Determine the [x, y] coordinate at the center of the cell enclosing the given text.  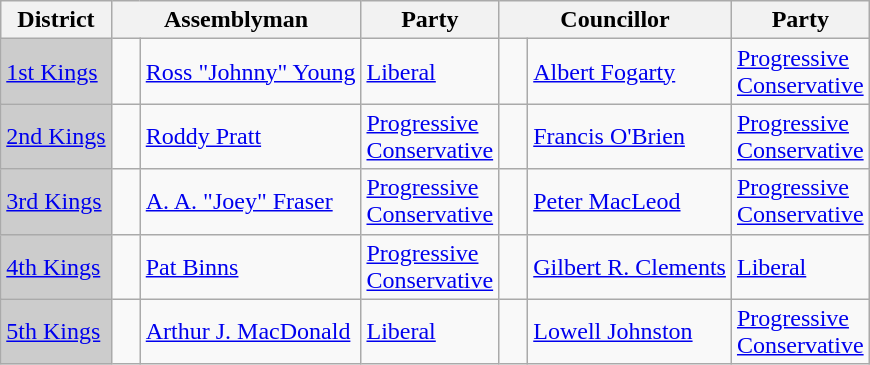
Gilbert R. Clements [630, 266]
Lowell Johnston [630, 332]
4th Kings [56, 266]
Ross "Johnny" Young [250, 72]
Pat Binns [250, 266]
1st Kings [56, 72]
Peter MacLeod [630, 202]
Francis O'Brien [630, 136]
Councillor [616, 20]
Arthur J. MacDonald [250, 332]
Roddy Pratt [250, 136]
5th Kings [56, 332]
A. A. "Joey" Fraser [250, 202]
Assemblyman [236, 20]
2nd Kings [56, 136]
3rd Kings [56, 202]
District [56, 20]
Albert Fogarty [630, 72]
